Return [X, Y] of the center of cell containing provided text 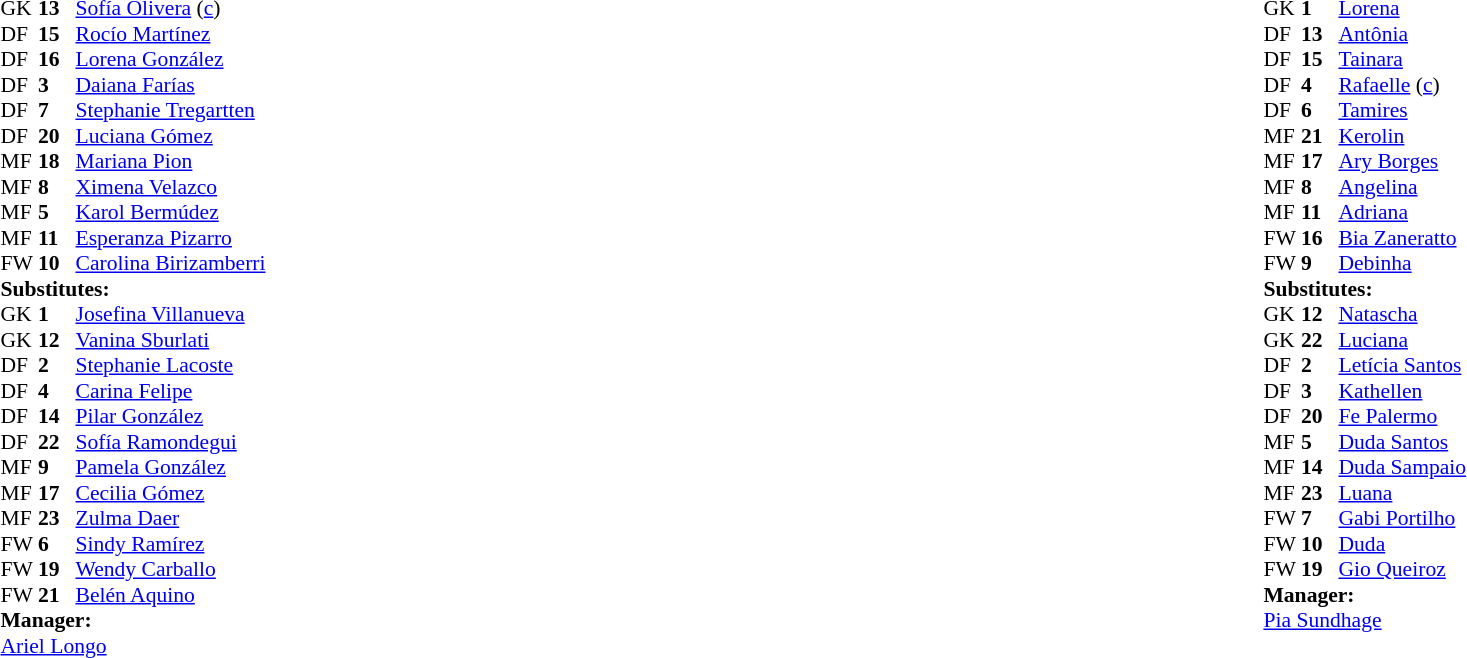
1 [57, 315]
Ary Borges [1402, 161]
Tainara [1402, 59]
13 [1320, 34]
Kerolin [1402, 136]
Gabi Portilho [1402, 519]
18 [57, 161]
Carolina Birizamberri [171, 263]
Rocío Martínez [171, 34]
Sofía Ramondegui [171, 442]
Stephanie Tregartten [171, 111]
Debinha [1402, 263]
Tamires [1402, 111]
Luciana Gómez [171, 136]
Adriana [1402, 213]
Angelina [1402, 187]
Gio Queiroz [1402, 569]
Rafaelle (c) [1402, 85]
Pilar González [171, 417]
Duda Sampaio [1402, 467]
Duda Santos [1402, 442]
Duda [1402, 544]
Belén Aquino [171, 595]
Carina Felipe [171, 391]
Josefina Villanueva [171, 315]
Natascha [1402, 315]
Wendy Carballo [171, 569]
Luciana [1402, 340]
Sindy Ramírez [171, 544]
Letícia Santos [1402, 365]
Esperanza Pizarro [171, 238]
Fe Palermo [1402, 417]
Cecilia Gómez [171, 493]
Pamela González [171, 467]
Karol Bermúdez [171, 213]
Luana [1402, 493]
Zulma Daer [171, 519]
Daiana Farías [171, 85]
Ximena Velazco [171, 187]
Mariana Pion [171, 161]
Antônia [1402, 34]
Pia Sundhage [1364, 621]
Stephanie Lacoste [171, 365]
Bia Zaneratto [1402, 238]
Lorena González [171, 59]
Vanina Sburlati [171, 340]
Kathellen [1402, 391]
